Search for the cell housing the specified text and yield its [X, Y] center coordinate. 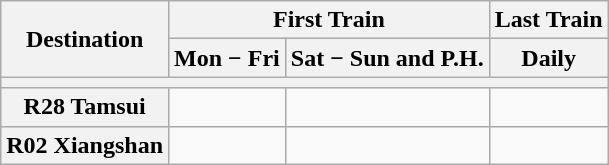
Last Train [548, 20]
Mon − Fri [228, 58]
Destination [85, 39]
R02 Xiangshan [85, 145]
Sat − Sun and P.H. [387, 58]
R28 Tamsui [85, 107]
Daily [548, 58]
First Train [330, 20]
